Detect which cell encompasses the target text, then output its [X, Y] center coordinate. 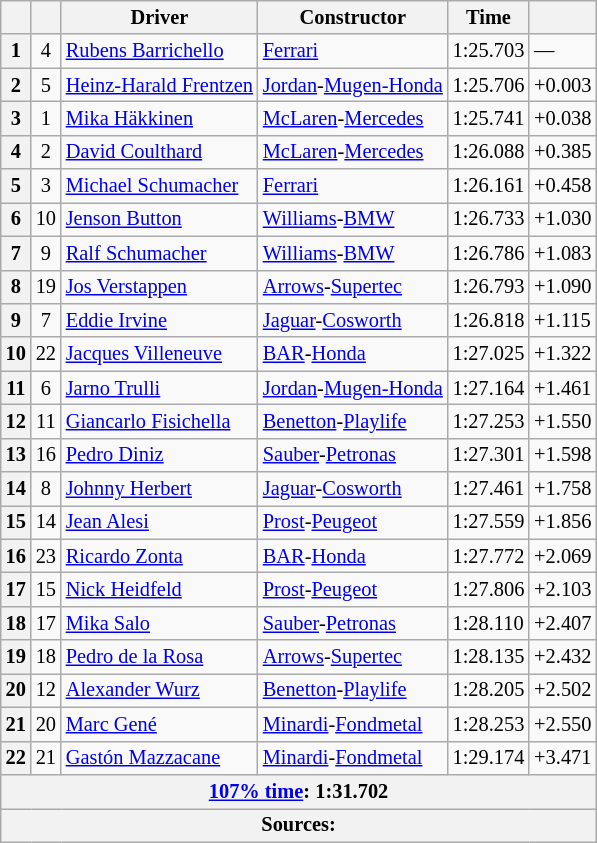
1:29.174 [489, 758]
Michael Schumacher [160, 186]
+2.502 [562, 690]
1:27.253 [489, 421]
Ralf Schumacher [160, 253]
Ricardo Zonta [160, 556]
Time [489, 17]
Rubens Barrichello [160, 51]
+1.083 [562, 253]
1:28.110 [489, 623]
+1.115 [562, 320]
Jean Alesi [160, 522]
1:27.806 [489, 589]
+2.103 [562, 589]
1:25.706 [489, 85]
13 [16, 455]
Pedro de la Rosa [160, 657]
+0.038 [562, 118]
1:27.559 [489, 522]
1:27.164 [489, 388]
+2.069 [562, 556]
1:27.772 [489, 556]
+1.550 [562, 421]
1:25.703 [489, 51]
1:26.793 [489, 287]
+1.598 [562, 455]
+2.407 [562, 623]
1:26.786 [489, 253]
1:26.088 [489, 152]
+1.322 [562, 354]
Sources: [299, 825]
+2.432 [562, 657]
+0.385 [562, 152]
Nick Heidfeld [160, 589]
1:28.253 [489, 724]
David Coulthard [160, 152]
+1.030 [562, 219]
Gastón Mazzacane [160, 758]
1:27.025 [489, 354]
1:26.733 [489, 219]
Johnny Herbert [160, 489]
+2.550 [562, 724]
Driver [160, 17]
Mika Häkkinen [160, 118]
+1.758 [562, 489]
1:26.161 [489, 186]
Heinz-Harald Frentzen [160, 85]
1:26.818 [489, 320]
Jenson Button [160, 219]
Eddie Irvine [160, 320]
+1.461 [562, 388]
+0.003 [562, 85]
Pedro Diniz [160, 455]
+0.458 [562, 186]
Mika Salo [160, 623]
1:28.205 [489, 690]
1:27.301 [489, 455]
23 [46, 556]
Jarno Trulli [160, 388]
Alexander Wurz [160, 690]
+1.090 [562, 287]
+3.471 [562, 758]
1:28.135 [489, 657]
1:27.461 [489, 489]
107% time: 1:31.702 [299, 791]
Giancarlo Fisichella [160, 421]
Jacques Villeneuve [160, 354]
Marc Gené [160, 724]
+1.856 [562, 522]
— [562, 51]
1:25.741 [489, 118]
Jos Verstappen [160, 287]
Constructor [353, 17]
